Scan for the cell matching the given text and deliver its [x, y] coordinate at center. 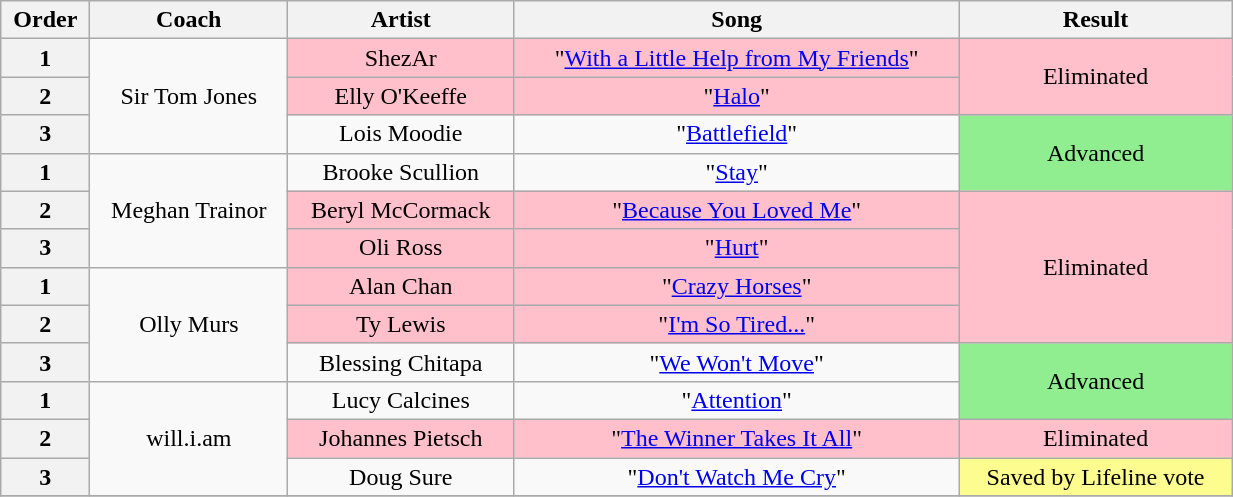
Artist [401, 20]
"We Won't Move" [737, 362]
Oli Ross [401, 248]
"Attention" [737, 400]
"Don't Watch Me Cry" [737, 477]
Doug Sure [401, 477]
Order [46, 20]
Ty Lewis [401, 324]
"Halo" [737, 96]
Beryl McCormack [401, 210]
Johannes Pietsch [401, 438]
"Hurt" [737, 248]
Result [1095, 20]
Lois Moodie [401, 134]
Alan Chan [401, 286]
Coach [189, 20]
Olly Murs [189, 324]
will.i.am [189, 438]
Sir Tom Jones [189, 96]
"The Winner Takes It All" [737, 438]
"I'm So Tired..." [737, 324]
"Because You Loved Me" [737, 210]
"With a Little Help from My Friends" [737, 58]
Saved by Lifeline vote [1095, 477]
Elly O'Keeffe [401, 96]
"Battlefield" [737, 134]
Meghan Trainor [189, 210]
Lucy Calcines [401, 400]
Song [737, 20]
Blessing Chitapa [401, 362]
ShezAr [401, 58]
"Crazy Horses" [737, 286]
Brooke Scullion [401, 172]
"Stay" [737, 172]
